Search for the cell housing the specified text and yield its (x, y) center coordinate. 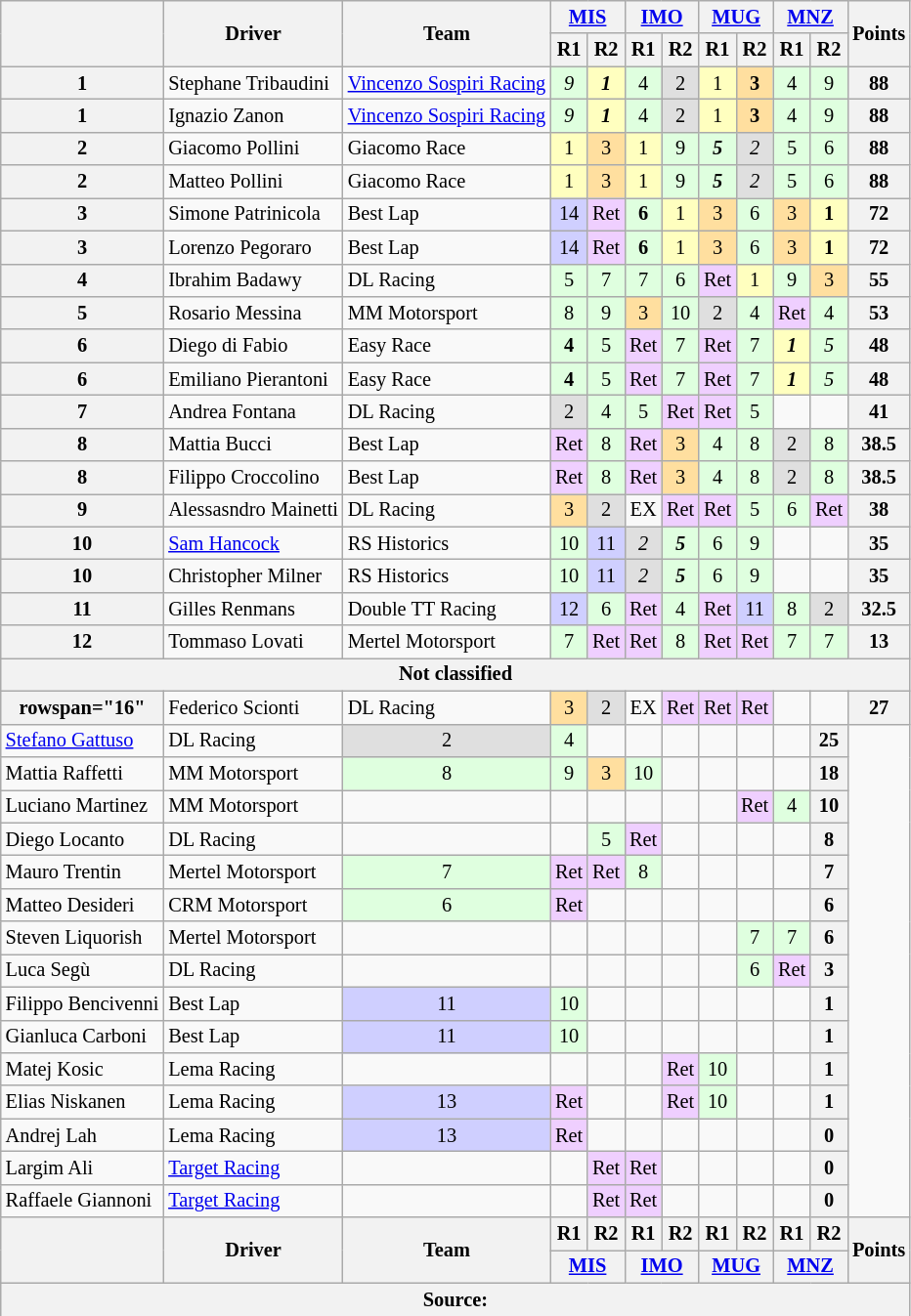
Elias Niskanen (82, 1102)
Matteo Pollini (253, 182)
25 (829, 741)
rowspan="16" (82, 707)
Filippo Croccolino (253, 478)
Tommaso Lovati (253, 642)
Not classified (455, 674)
55 (879, 280)
Steven Liquorish (82, 938)
Gilles Renmans (253, 609)
18 (829, 773)
Raffaele Giannoni (82, 1201)
41 (879, 411)
CRM Motorsport (253, 905)
Stephane Tribaudini (253, 83)
Mattia Bucci (253, 445)
53 (879, 313)
Ignazio Zanon (253, 115)
Source: (455, 1299)
Gianluca Carboni (82, 1037)
Ibrahim Badawy (253, 280)
Luca Segù (82, 970)
Mattia Raffetti (82, 773)
Filippo Bencivenni (82, 1003)
Luciano Martinez (82, 806)
Largim Ali (82, 1167)
Matteo Desideri (82, 905)
Alessasndro Mainetti (253, 510)
Lorenzo Pegoraro (253, 247)
38 (879, 510)
Andrea Fontana (253, 411)
Diego di Fabio (253, 346)
Andrej Lah (82, 1135)
27 (879, 707)
Mauro Trentin (82, 871)
Stefano Gattuso (82, 741)
Sam Hancock (253, 543)
Simone Patrinicola (253, 214)
32.5 (879, 609)
Emiliano Pierantoni (253, 379)
Giacomo Pollini (253, 149)
Christopher Milner (253, 575)
Diego Locanto (82, 839)
Matej Kosic (82, 1069)
Double TT Racing (447, 609)
Federico Scionti (253, 707)
Rosario Messina (253, 313)
